Pinpoint the cell where the given text exists, returning its (X, Y) midpoint coordinate. 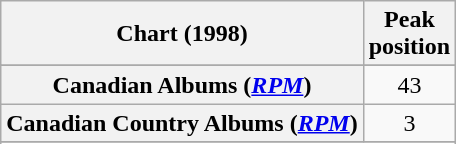
Canadian Albums (RPM) (182, 85)
43 (409, 85)
Canadian Country Albums (RPM) (182, 123)
3 (409, 123)
Chart (1998) (182, 34)
Peakposition (409, 34)
